Pinpoint the cell where the given text exists, returning its (X, Y) midpoint coordinate. 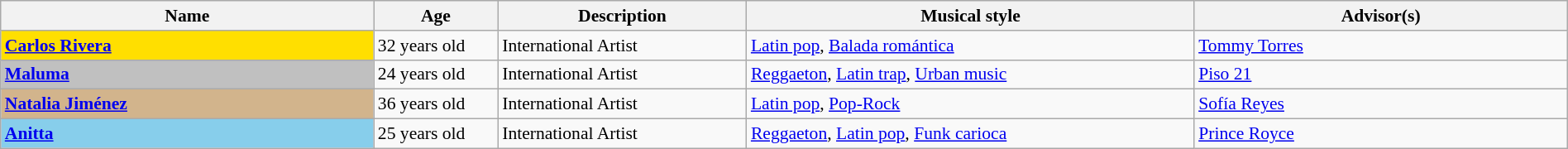
Sofía Reyes (1381, 104)
Prince Royce (1381, 134)
Maluma (187, 74)
24 years old (436, 74)
Anitta (187, 134)
Reggaeton, Latin trap, Urban music (971, 74)
Musical style (971, 16)
Description (622, 16)
32 years old (436, 46)
Carlos Rivera (187, 46)
Reggaeton, Latin pop, Funk carioca (971, 134)
Natalia Jiménez (187, 104)
Tommy Torres (1381, 46)
Advisor(s) (1381, 16)
Age (436, 16)
25 years old (436, 134)
Latin pop, Pop-Rock (971, 104)
Name (187, 16)
36 years old (436, 104)
Piso 21 (1381, 74)
Latin pop, Balada romántica (971, 46)
